Provide the [x, y] coordinate of the cell's center where the given text is located.  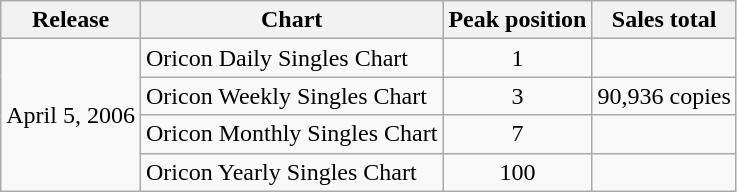
100 [518, 172]
90,936 copies [664, 96]
April 5, 2006 [71, 115]
3 [518, 96]
Sales total [664, 20]
Oricon Monthly Singles Chart [291, 134]
Oricon Daily Singles Chart [291, 58]
1 [518, 58]
Release [71, 20]
Oricon Weekly Singles Chart [291, 96]
Oricon Yearly Singles Chart [291, 172]
Peak position [518, 20]
Chart [291, 20]
7 [518, 134]
